Search for the cell housing the specified text and yield its [x, y] center coordinate. 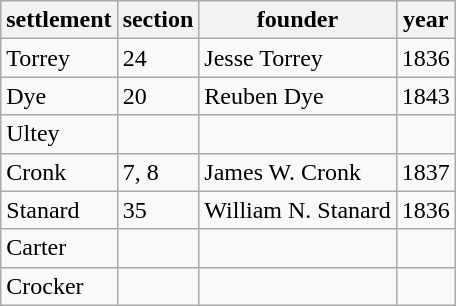
Reuben Dye [298, 96]
Cronk [59, 172]
Crocker [59, 286]
20 [158, 96]
24 [158, 58]
Dye [59, 96]
1837 [426, 172]
founder [298, 20]
William N. Stanard [298, 210]
Stanard [59, 210]
section [158, 20]
1843 [426, 96]
35 [158, 210]
7, 8 [158, 172]
Jesse Torrey [298, 58]
settlement [59, 20]
year [426, 20]
James W. Cronk [298, 172]
Ultey [59, 134]
Torrey [59, 58]
Carter [59, 248]
